Extract the [X, Y] coordinate from the center of the cell holding the provided text.  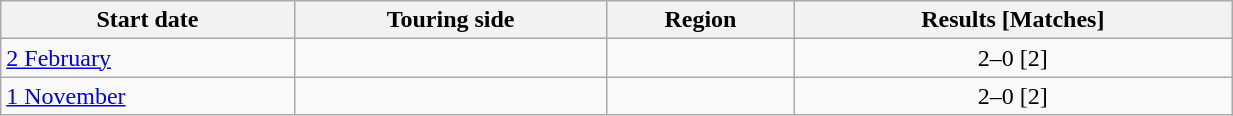
Touring side [450, 20]
Region [700, 20]
2 February [148, 58]
1 November [148, 96]
Results [Matches] [1013, 20]
Start date [148, 20]
